Output the [X, Y] coordinate of the center of the cell containing the given text.  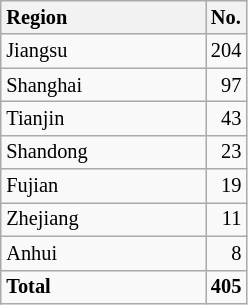
11 [226, 220]
97 [226, 85]
Shandong [104, 152]
Fujian [104, 186]
No. [226, 18]
Anhui [104, 253]
405 [226, 287]
Shanghai [104, 85]
204 [226, 51]
Total [104, 287]
23 [226, 152]
Tianjin [104, 119]
Jiangsu [104, 51]
8 [226, 253]
19 [226, 186]
Region [104, 18]
Zhejiang [104, 220]
43 [226, 119]
